Pinpoint the cell where the given text exists, returning its [X, Y] midpoint coordinate. 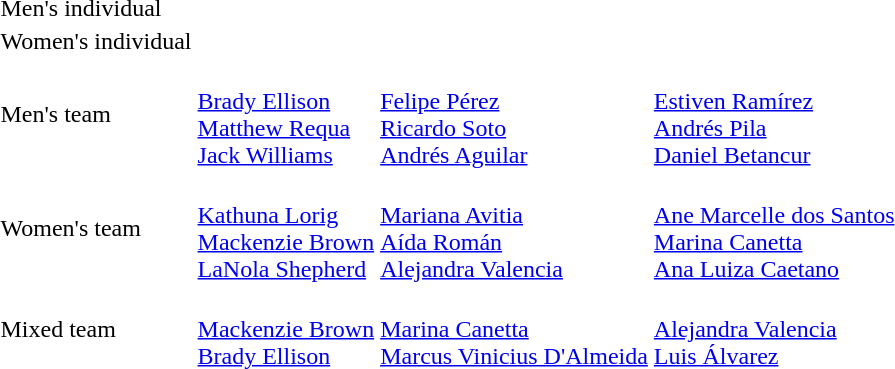
Mariana AvitiaAída RománAlejandra Valencia [514, 228]
Kathuna LorigMackenzie BrownLaNola Shepherd [286, 228]
Felipe PérezRicardo SotoAndrés Aguilar [514, 114]
Brady EllisonMatthew RequaJack Williams [286, 114]
